Locate the cell with the specified text and output its [X, Y] center coordinate. 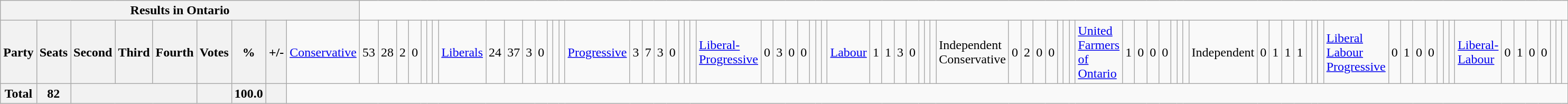
Labour [848, 52]
Liberals [462, 52]
Third [134, 52]
24 [496, 52]
100.0 [248, 93]
82 [53, 93]
37 [514, 52]
Party [18, 52]
% [248, 52]
Seats [53, 52]
+/- [276, 52]
Total [18, 93]
Liberal-Progressive [728, 52]
28 [388, 52]
Results in Ontario [180, 11]
United Farmers of Ontario [1099, 52]
Progressive [597, 52]
7 [648, 52]
Fourth [174, 52]
Liberal-Labour [1478, 52]
Independent [1223, 52]
53 [369, 52]
Votes [214, 52]
Liberal Labour Progressive [1356, 52]
Independent Conservative [973, 52]
Second [93, 52]
Conservative [323, 52]
